Pinpoint the cell where the given text exists, returning its (x, y) midpoint coordinate. 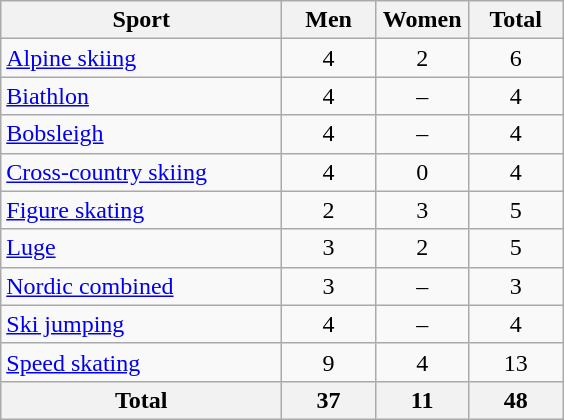
0 (422, 172)
Women (422, 20)
Men (329, 20)
11 (422, 400)
6 (516, 58)
Figure skating (142, 210)
Ski jumping (142, 324)
48 (516, 400)
Cross-country skiing (142, 172)
13 (516, 362)
Nordic combined (142, 286)
Bobsleigh (142, 134)
37 (329, 400)
9 (329, 362)
Sport (142, 20)
Biathlon (142, 96)
Luge (142, 248)
Alpine skiing (142, 58)
Speed skating (142, 362)
